Provide the [X, Y] coordinate of the cell's center where the given text is located.  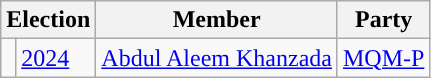
Abdul Aleem Khanzada [217, 58]
Party [383, 20]
Election [48, 20]
Member [217, 20]
2024 [56, 58]
MQM-P [383, 58]
